From the cell containing the given text, extract its center point as (x, y) coordinate. 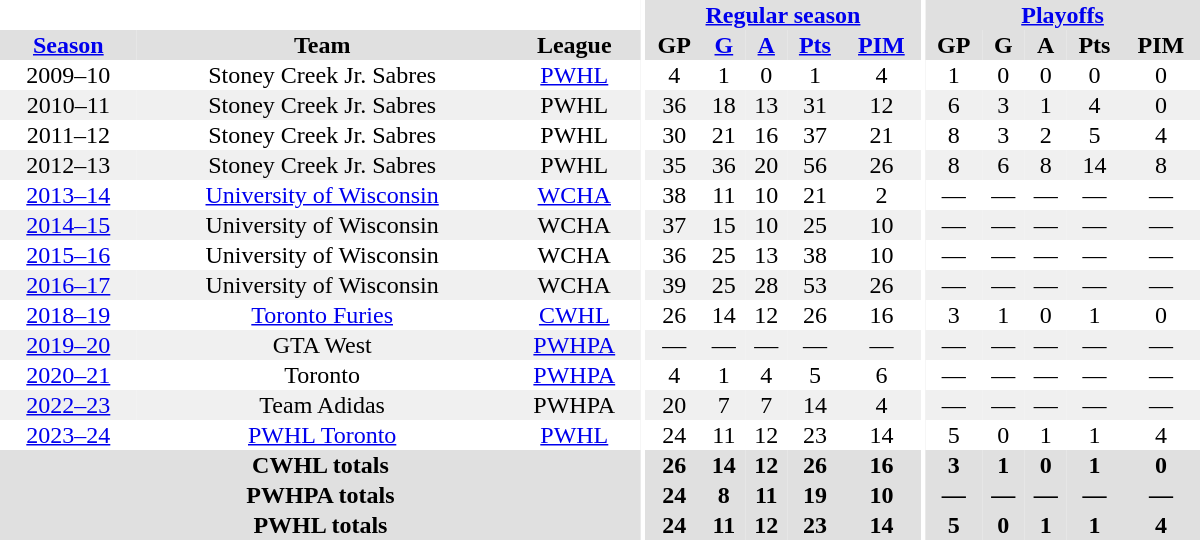
GTA West (322, 345)
League (574, 45)
35 (674, 165)
28 (766, 285)
19 (814, 495)
Team (322, 45)
2012–13 (68, 165)
CWHL (574, 315)
2022–23 (68, 405)
39 (674, 285)
15 (724, 225)
56 (814, 165)
2010–11 (68, 105)
2011–12 (68, 135)
PWHL Toronto (322, 435)
PWHL totals (320, 525)
2014–15 (68, 225)
2020–21 (68, 375)
Playoffs (1062, 15)
18 (724, 105)
Regular season (784, 15)
30 (674, 135)
53 (814, 285)
PWHPA totals (320, 495)
2023–24 (68, 435)
Team Adidas (322, 405)
31 (814, 105)
Toronto (322, 375)
2016–17 (68, 285)
2013–14 (68, 195)
CWHL totals (320, 465)
2015–16 (68, 255)
Season (68, 45)
2019–20 (68, 345)
2009–10 (68, 75)
Toronto Furies (322, 315)
2018–19 (68, 315)
